Return [x, y] of the center of cell containing provided text 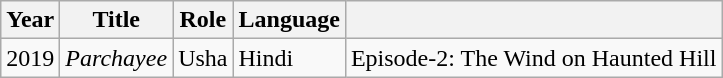
Role [203, 20]
Hindi [289, 58]
Title [116, 20]
Year [30, 20]
Language [289, 20]
Episode-2: The Wind on Haunted Hill [533, 58]
2019 [30, 58]
Usha [203, 58]
Parchayee [116, 58]
